Locate the cell with the specified text and output its (X, Y) center coordinate. 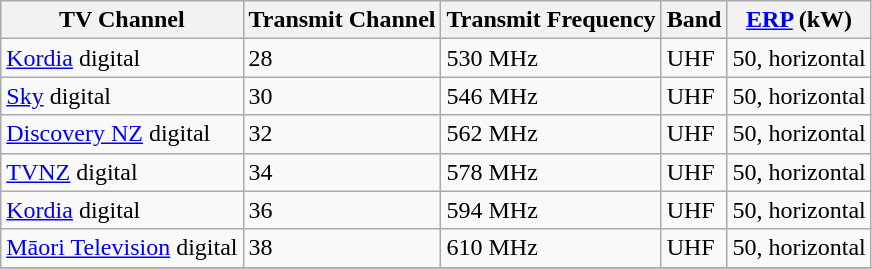
530 MHz (551, 58)
38 (342, 248)
Sky digital (122, 96)
TV Channel (122, 20)
Discovery NZ digital (122, 134)
32 (342, 134)
28 (342, 58)
610 MHz (551, 248)
36 (342, 210)
ERP (kW) (799, 20)
578 MHz (551, 172)
562 MHz (551, 134)
30 (342, 96)
TVNZ digital (122, 172)
546 MHz (551, 96)
Transmit Frequency (551, 20)
594 MHz (551, 210)
Transmit Channel (342, 20)
Māori Television digital (122, 248)
34 (342, 172)
Band (694, 20)
